Detect which cell encompasses the target text, then output its (X, Y) center coordinate. 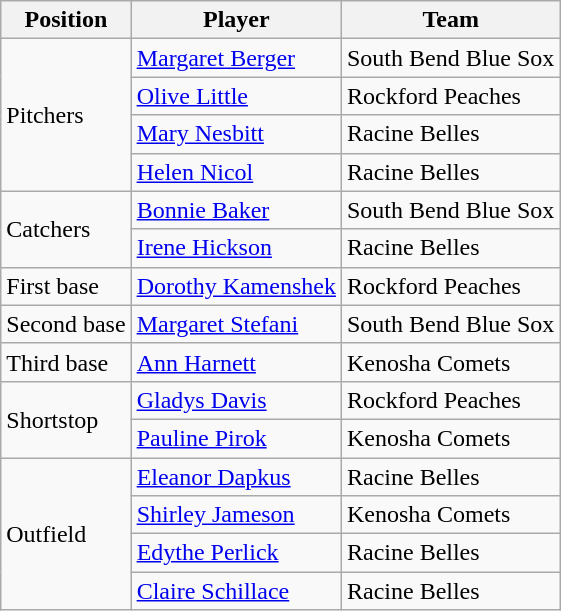
Olive Little (236, 96)
Third base (66, 362)
Gladys Davis (236, 400)
Catchers (66, 229)
Bonnie Baker (236, 210)
Eleanor Dapkus (236, 477)
Pitchers (66, 115)
Shortstop (66, 419)
Margaret Berger (236, 58)
First base (66, 286)
Ann Harnett (236, 362)
Irene Hickson (236, 248)
Helen Nicol (236, 172)
Team (450, 20)
Dorothy Kamenshek (236, 286)
Pauline Pirok (236, 438)
Player (236, 20)
Position (66, 20)
Outfield (66, 534)
Shirley Jameson (236, 515)
Mary Nesbitt (236, 134)
Margaret Stefani (236, 324)
Edythe Perlick (236, 553)
Claire Schillace (236, 591)
Second base (66, 324)
